Locate the cell with the specified text and output its (X, Y) center coordinate. 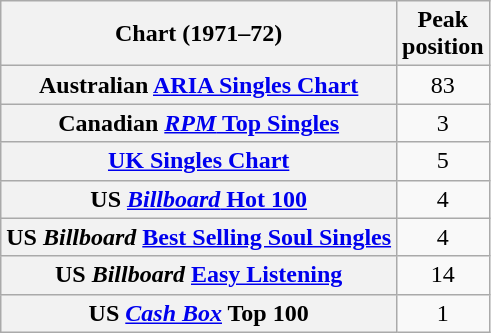
83 (443, 85)
Peakposition (443, 34)
US Billboard Hot 100 (199, 199)
Australian ARIA Singles Chart (199, 85)
US Billboard Best Selling Soul Singles (199, 237)
5 (443, 161)
Canadian RPM Top Singles (199, 123)
Chart (1971–72) (199, 34)
14 (443, 275)
3 (443, 123)
US Cash Box Top 100 (199, 313)
UK Singles Chart (199, 161)
1 (443, 313)
US Billboard Easy Listening (199, 275)
